Pinpoint the cell where the given text exists, returning its (x, y) midpoint coordinate. 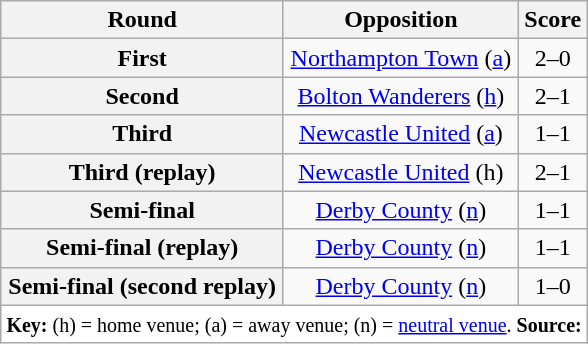
Semi-final (142, 210)
First (142, 58)
Bolton Wanderers (h) (400, 96)
Newcastle United (a) (400, 134)
Key: (h) = home venue; (a) = away venue; (n) = neutral venue. Source: (294, 324)
Newcastle United (h) (400, 172)
Second (142, 96)
Third (replay) (142, 172)
2–0 (552, 58)
Semi-final (replay) (142, 248)
Score (552, 20)
Third (142, 134)
Round (142, 20)
Northampton Town (a) (400, 58)
Semi-final (second replay) (142, 286)
1–0 (552, 286)
Opposition (400, 20)
